Pinpoint the cell where the given text exists, returning its [X, Y] midpoint coordinate. 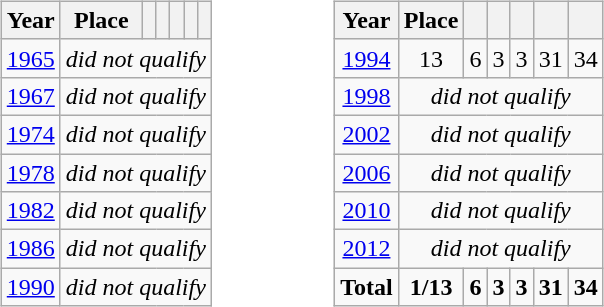
1978 [30, 173]
13 [431, 58]
1998 [367, 96]
1967 [30, 96]
Total [367, 287]
2012 [367, 249]
1986 [30, 249]
1/13 [431, 287]
1994 [367, 58]
1965 [30, 58]
2006 [367, 173]
2002 [367, 134]
2010 [367, 211]
1974 [30, 134]
1990 [30, 287]
1982 [30, 211]
